Extract the [x, y] coordinate from the center of the cell holding the provided text.  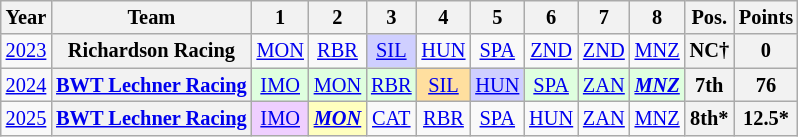
8th* [710, 118]
2025 [26, 118]
7 [604, 17]
6 [551, 17]
Points [766, 17]
Pos. [710, 17]
Year [26, 17]
8 [658, 17]
12.5* [766, 118]
Team [151, 17]
2023 [26, 51]
Richardson Racing [151, 51]
2 [338, 17]
7th [710, 85]
2024 [26, 85]
1 [280, 17]
5 [497, 17]
CAT [391, 118]
0 [766, 51]
76 [766, 85]
NC† [710, 51]
3 [391, 17]
4 [444, 17]
